Provide the [x, y] coordinate of the cell's center where the given text is located.  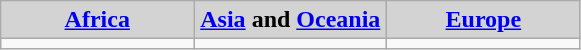
Asia and Oceania [290, 20]
Africa [98, 20]
Europe [484, 20]
